Return the [X, Y] coordinate for the center point of the cell that contains the specified text.  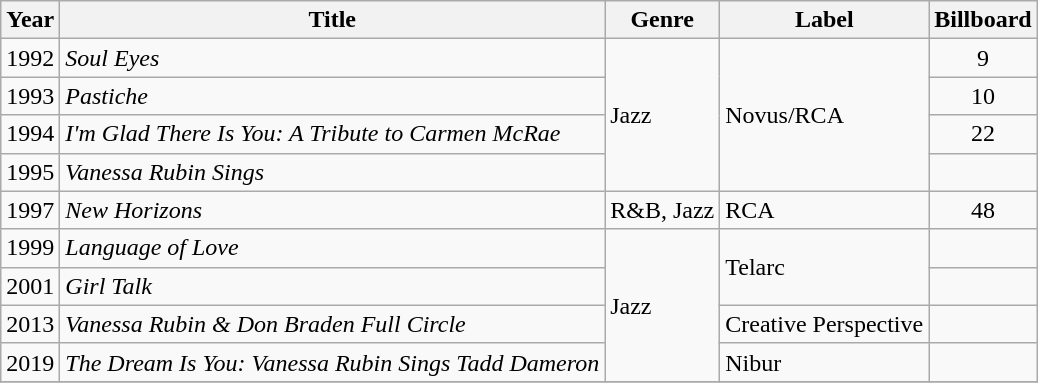
The Dream Is You: Vanessa Rubin Sings Tadd Dameron [332, 362]
Title [332, 20]
48 [983, 210]
RCA [824, 210]
R&B, Jazz [662, 210]
Vanessa Rubin Sings [332, 172]
1994 [30, 134]
Vanessa Rubin & Don Braden Full Circle [332, 324]
1992 [30, 58]
1995 [30, 172]
Label [824, 20]
Genre [662, 20]
1997 [30, 210]
22 [983, 134]
Girl Talk [332, 286]
2013 [30, 324]
9 [983, 58]
Telarc [824, 267]
Soul Eyes [332, 58]
Pastiche [332, 96]
Billboard [983, 20]
Year [30, 20]
New Horizons [332, 210]
1993 [30, 96]
1999 [30, 248]
Language of Love [332, 248]
Creative Perspective [824, 324]
2001 [30, 286]
2019 [30, 362]
I'm Glad There Is You: A Tribute to Carmen McRae [332, 134]
Nibur [824, 362]
Novus/RCA [824, 115]
10 [983, 96]
